Extract the (X, Y) coordinate from the center of the cell holding the provided text.  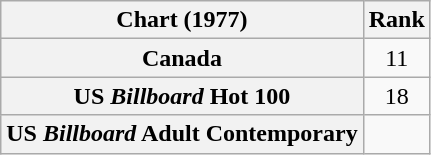
Canada (182, 58)
US Billboard Hot 100 (182, 96)
Chart (1977) (182, 20)
18 (396, 96)
11 (396, 58)
Rank (396, 20)
US Billboard Adult Contemporary (182, 134)
